Scan for the cell matching the given text and deliver its (x, y) coordinate at center. 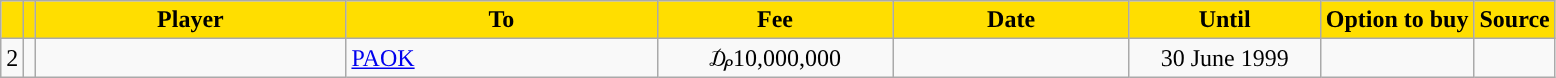
Player (190, 20)
Date (1011, 20)
Until (1224, 20)
₯10,000,000 (775, 58)
To (502, 20)
Fee (775, 20)
2 (12, 58)
Source (1514, 20)
30 June 1999 (1224, 58)
Option to buy (1397, 20)
PAOK (502, 58)
